Output the [X, Y] coordinate of the center of the cell containing the given text.  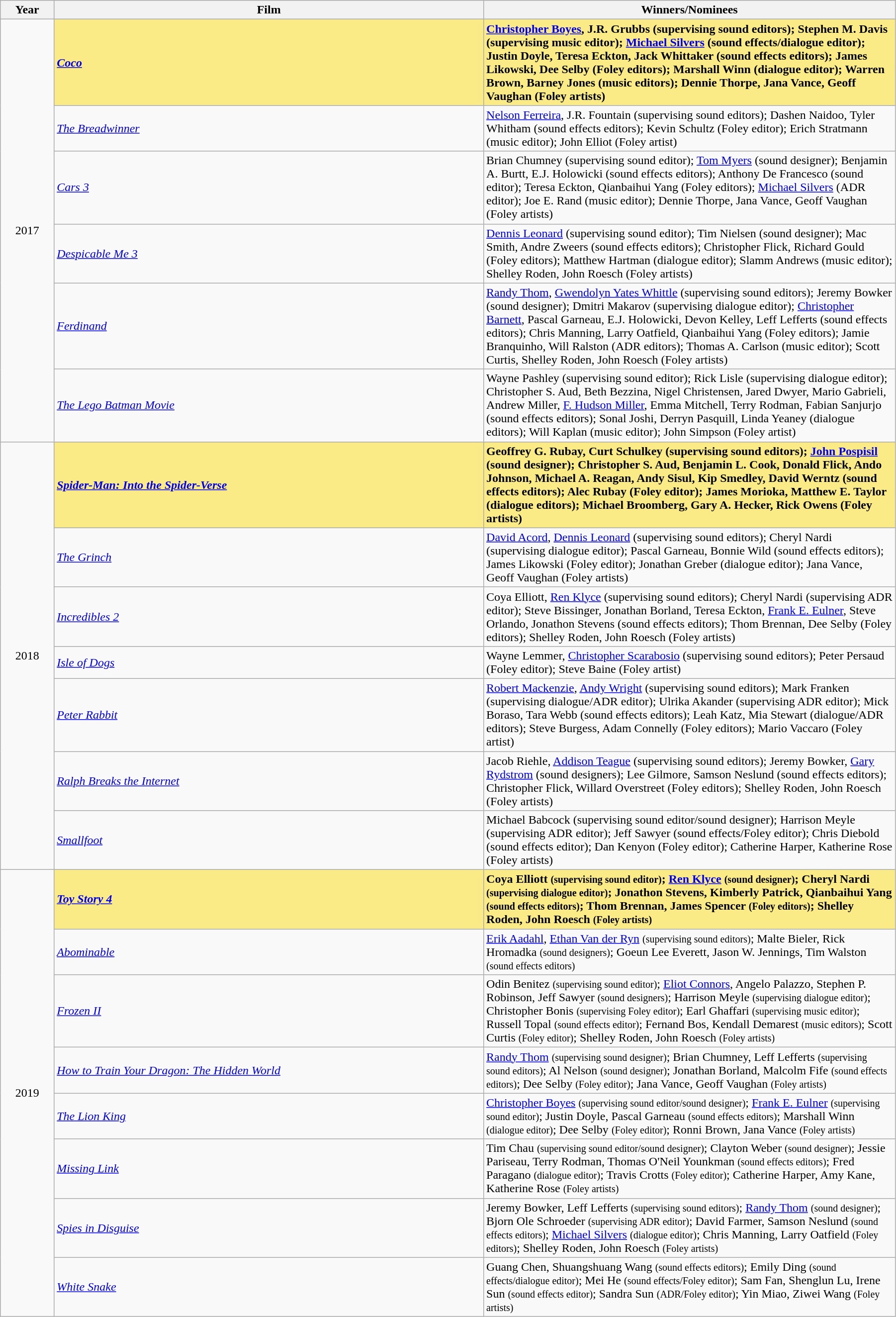
The Lion King [269, 1116]
Smallfoot [269, 841]
Spider-Man: Into the Spider-Verse [269, 484]
Wayne Lemmer, Christopher Scarabosio (supervising sound editors); Peter Persaud (Foley editor); Steve Baine (Foley artist) [690, 662]
2017 [27, 231]
Missing Link [269, 1169]
Ferdinand [269, 326]
Coco [269, 63]
Abominable [269, 952]
Incredibles 2 [269, 617]
The Lego Batman Movie [269, 405]
The Breadwinner [269, 128]
Toy Story 4 [269, 899]
Winners/Nominees [690, 10]
Frozen II [269, 1011]
Peter Rabbit [269, 715]
Ralph Breaks the Internet [269, 781]
Isle of Dogs [269, 662]
The Grinch [269, 557]
White Snake [269, 1287]
Year [27, 10]
Cars 3 [269, 188]
Spies in Disguise [269, 1227]
How to Train Your Dragon: The Hidden World [269, 1070]
Film [269, 10]
2019 [27, 1093]
Despicable Me 3 [269, 254]
2018 [27, 656]
